Provide the (x, y) coordinate of the cell's center where the given text is located.  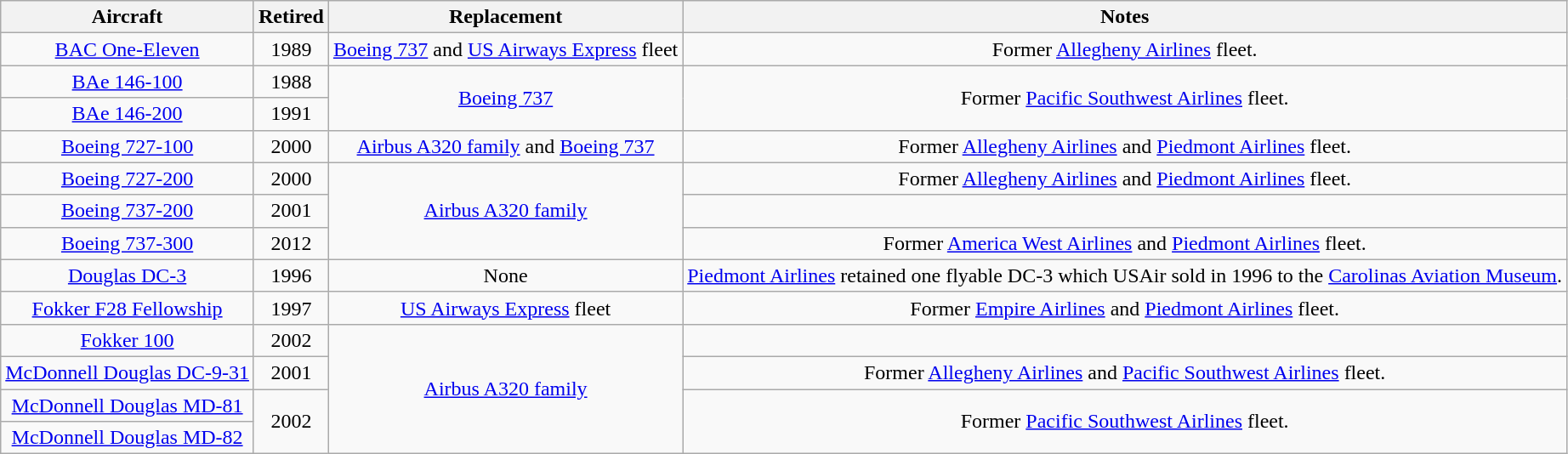
1988 (291, 82)
Boeing 737 and US Airways Express fleet (505, 49)
BAe 146-100 (128, 82)
Retired (291, 17)
1997 (291, 308)
Replacement (505, 17)
BAC One-Eleven (128, 49)
1996 (291, 275)
Boeing 727-100 (128, 146)
Former America West Airlines and Piedmont Airlines fleet. (1125, 243)
US Airways Express fleet (505, 308)
Aircraft (128, 17)
Former Allegheny Airlines and Pacific Southwest Airlines fleet. (1125, 372)
Former Empire Airlines and Piedmont Airlines fleet. (1125, 308)
1989 (291, 49)
Boeing 737-200 (128, 211)
Douglas DC-3 (128, 275)
McDonnell Douglas DC-9-31 (128, 372)
BAe 146-200 (128, 114)
Boeing 737 (505, 98)
Fokker 100 (128, 340)
Fokker F28 Fellowship (128, 308)
Airbus A320 family and Boeing 737 (505, 146)
Boeing 727-200 (128, 179)
2012 (291, 243)
Notes (1125, 17)
Boeing 737-300 (128, 243)
Piedmont Airlines retained one flyable DC-3 which USAir sold in 1996 to the Carolinas Aviation Museum. (1125, 275)
McDonnell Douglas MD-82 (128, 438)
Former Allegheny Airlines fleet. (1125, 49)
1991 (291, 114)
None (505, 275)
McDonnell Douglas MD-81 (128, 406)
